Provide the (X, Y) coordinate of the cell's center where the given text is located.  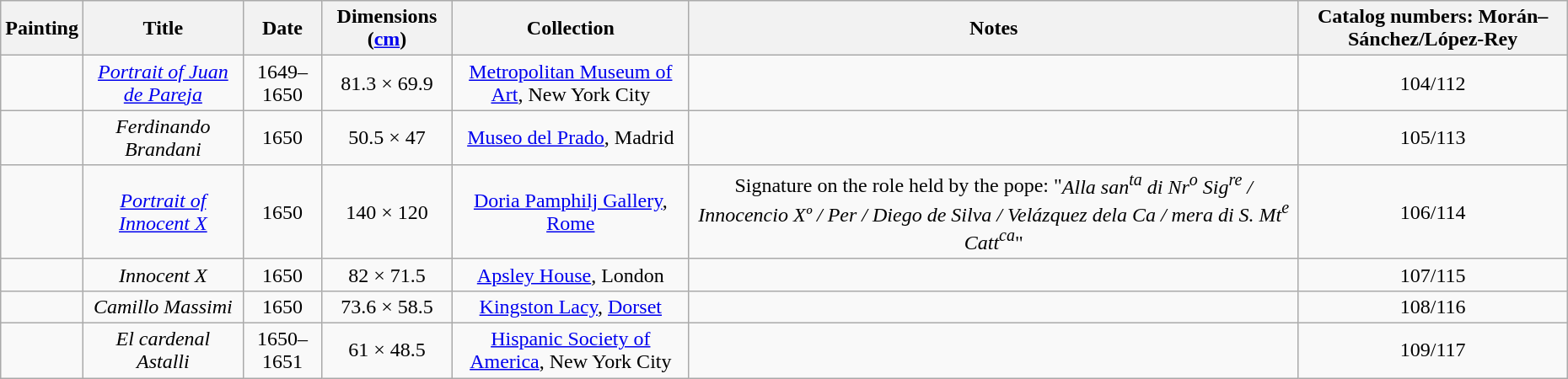
82 × 71.5 (387, 275)
106/114 (1433, 212)
Metropolitan Museum of Art, New York City (570, 83)
Notes (993, 29)
108/116 (1433, 307)
Portrait of Innocent X (164, 212)
1649–1650 (282, 83)
Date (282, 29)
105/113 (1433, 138)
50.5 × 47 (387, 138)
Catalog numbers: Morán–Sánchez/López-Rey (1433, 29)
Painting (42, 29)
Collection (570, 29)
Camillo Massimi (164, 307)
El cardenal Astalli (164, 350)
Museo del Prado, Madrid (570, 138)
Hispanic Society of America, New York City (570, 350)
81.3 × 69.9 (387, 83)
Signature on the role held by the pope: "Alla santa di Nro Sigre / Innocencio Xº / Per / Diego de Silva / Velázquez dela Ca / mera di S. Mte Cattca" (993, 212)
Ferdinando Brandani (164, 138)
140 × 120 (387, 212)
Apsley House, London (570, 275)
104/112 (1433, 83)
73.6 × 58.5 (387, 307)
Doria Pamphilj Gallery, Rome (570, 212)
Innocent X (164, 275)
Kingston Lacy, Dorset (570, 307)
107/115 (1433, 275)
Portrait of Juan de Pareja (164, 83)
61 × 48.5 (387, 350)
109/117 (1433, 350)
Title (164, 29)
Dimensions (cm) (387, 29)
1650–1651 (282, 350)
